Identify which cell holds the provided text, then report its [x, y] central coordinate. 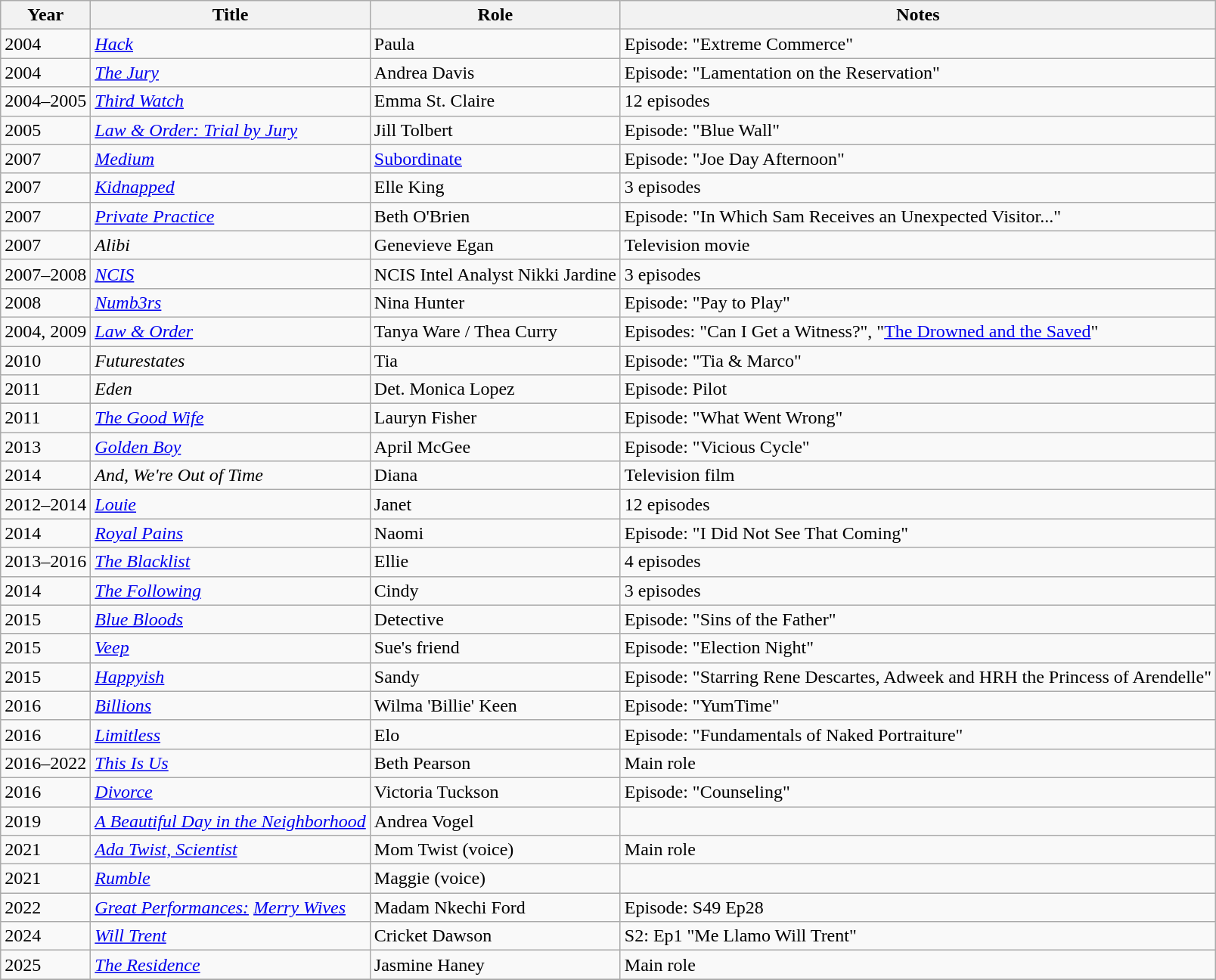
Billions [230, 706]
Maggie (voice) [495, 879]
Detective [495, 619]
Jill Tolbert [495, 130]
Tia [495, 361]
Year [45, 15]
2010 [45, 361]
Episode: "Vicious Cycle" [918, 447]
4 episodes [918, 562]
Beth Pearson [495, 763]
2008 [45, 302]
Episode: "Joe Day Afternoon" [918, 159]
Episode: "I Did Not See That Coming" [918, 533]
Rumble [230, 879]
Television movie [918, 245]
Veep [230, 648]
Episode: "In Which Sam Receives an Unexpected Visitor..." [918, 216]
Episode: "What Went Wrong" [918, 418]
Emma St. Claire [495, 101]
Cindy [495, 591]
The Good Wife [230, 418]
Great Performances: Merry Wives [230, 907]
Beth O'Brien [495, 216]
Elle King [495, 188]
NCIS Intel Analyst Nikki Jardine [495, 274]
Limitless [230, 734]
Episodes: "Can I Get a Witness?", "The Drowned and the Saved" [918, 331]
The Blacklist [230, 562]
Sue's friend [495, 648]
2019 [45, 820]
Divorce [230, 792]
S2: Ep1 "Me Llamo Will Trent" [918, 936]
Paula [495, 44]
Jasmine Haney [495, 965]
Ellie [495, 562]
2004, 2009 [45, 331]
Alibi [230, 245]
Medium [230, 159]
Naomi [495, 533]
Will Trent [230, 936]
Episode: "Sins of the Father" [918, 619]
NCIS [230, 274]
Nina Hunter [495, 302]
2012–2014 [45, 504]
Episode: "Starring Rene Descartes, Adweek and HRH the Princess of Arendelle" [918, 677]
Janet [495, 504]
Genevieve Egan [495, 245]
Futurestates [230, 361]
Lauryn Fisher [495, 418]
Third Watch [230, 101]
This Is Us [230, 763]
Louie [230, 504]
Golden Boy [230, 447]
Law & Order: Trial by Jury [230, 130]
Eden [230, 389]
Wilma 'Billie' Keen [495, 706]
Private Practice [230, 216]
Episode: "Counseling" [918, 792]
Subordinate [495, 159]
Elo [495, 734]
Numb3rs [230, 302]
Andrea Davis [495, 73]
Episode: "YumTime" [918, 706]
2013–2016 [45, 562]
Cricket Dawson [495, 936]
2007–2008 [45, 274]
Victoria Tuckson [495, 792]
Title [230, 15]
Episode: Pilot [918, 389]
The Residence [230, 965]
Episode: "Tia & Marco" [918, 361]
2005 [45, 130]
Episode: "Extreme Commerce" [918, 44]
Ada Twist, Scientist [230, 850]
Notes [918, 15]
Royal Pains [230, 533]
Det. Monica Lopez [495, 389]
Andrea Vogel [495, 820]
Happyish [230, 677]
Episode: "Blue Wall" [918, 130]
Television film [918, 476]
2022 [45, 907]
Kidnapped [230, 188]
Diana [495, 476]
A Beautiful Day in the Neighborhood [230, 820]
April McGee [495, 447]
Blue Bloods [230, 619]
Mom Twist (voice) [495, 850]
2013 [45, 447]
Tanya Ware / Thea Curry [495, 331]
And, We're Out of Time [230, 476]
The Following [230, 591]
2004–2005 [45, 101]
2016–2022 [45, 763]
Episode: "Fundamentals of Naked Portraiture" [918, 734]
2025 [45, 965]
2024 [45, 936]
Hack [230, 44]
Madam Nkechi Ford [495, 907]
The Jury [230, 73]
Sandy [495, 677]
Episode: "Pay to Play" [918, 302]
Role [495, 15]
Episode: "Election Night" [918, 648]
Episode: "Lamentation on the Reservation" [918, 73]
Law & Order [230, 331]
Episode: S49 Ep28 [918, 907]
